Identify which cell holds the provided text, then report its [x, y] central coordinate. 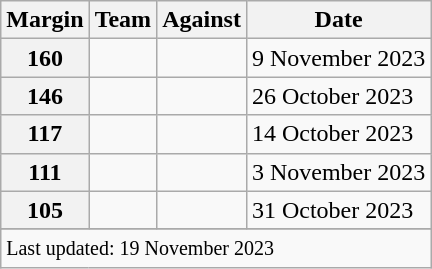
160 [45, 58]
117 [45, 134]
3 November 2023 [338, 172]
Last updated: 19 November 2023 [216, 248]
105 [45, 210]
Against [202, 20]
9 November 2023 [338, 58]
111 [45, 172]
31 October 2023 [338, 210]
14 October 2023 [338, 134]
146 [45, 96]
26 October 2023 [338, 96]
Margin [45, 20]
Team [123, 20]
Date [338, 20]
